Search for the cell housing the specified text and yield its [x, y] center coordinate. 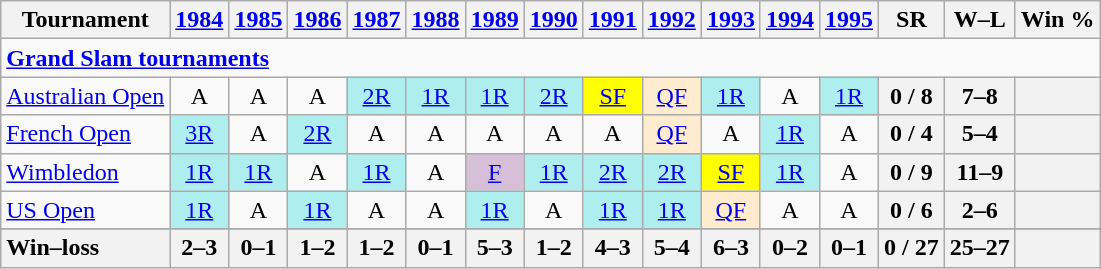
1992 [672, 20]
Win % [1058, 20]
Wimbledon [86, 172]
7–8 [980, 96]
1984 [200, 20]
1985 [258, 20]
1995 [848, 20]
25–27 [980, 248]
0 / 4 [912, 134]
11–9 [980, 172]
F [494, 172]
Tournament [86, 20]
1990 [554, 20]
US Open [86, 210]
2–6 [980, 210]
1989 [494, 20]
3R [200, 134]
6–3 [730, 248]
0 / 8 [912, 96]
0 / 6 [912, 210]
0–2 [790, 248]
2–3 [200, 248]
Win–loss [86, 248]
1986 [318, 20]
French Open [86, 134]
0 / 27 [912, 248]
4–3 [612, 248]
1993 [730, 20]
SR [912, 20]
Australian Open [86, 96]
0 / 9 [912, 172]
W–L [980, 20]
1994 [790, 20]
Grand Slam tournaments [550, 58]
1991 [612, 20]
1987 [376, 20]
1988 [436, 20]
5–3 [494, 248]
